Search for the cell housing the specified text and yield its [X, Y] center coordinate. 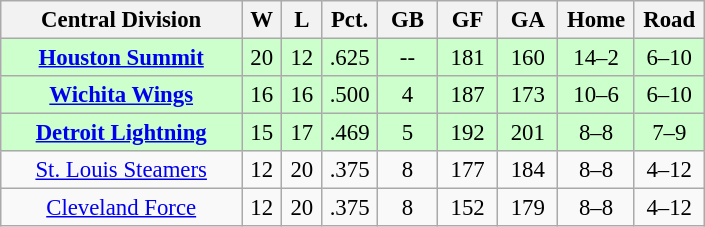
W [262, 20]
Detroit Lightning [122, 133]
187 [468, 95]
181 [468, 58]
14–2 [596, 58]
.500 [350, 95]
179 [528, 208]
Central Division [122, 20]
.469 [350, 133]
GA [528, 20]
10–6 [596, 95]
192 [468, 133]
L [302, 20]
177 [468, 170]
Houston Summit [122, 58]
4 [407, 95]
GB [407, 20]
17 [302, 133]
201 [528, 133]
Wichita Wings [122, 95]
Pct. [350, 20]
7–9 [669, 133]
173 [528, 95]
160 [528, 58]
184 [528, 170]
.625 [350, 58]
15 [262, 133]
-- [407, 58]
Home [596, 20]
St. Louis Steamers [122, 170]
152 [468, 208]
Cleveland Force [122, 208]
5 [407, 133]
Road [669, 20]
GF [468, 20]
